Identify which cell holds the provided text, then report its (x, y) central coordinate. 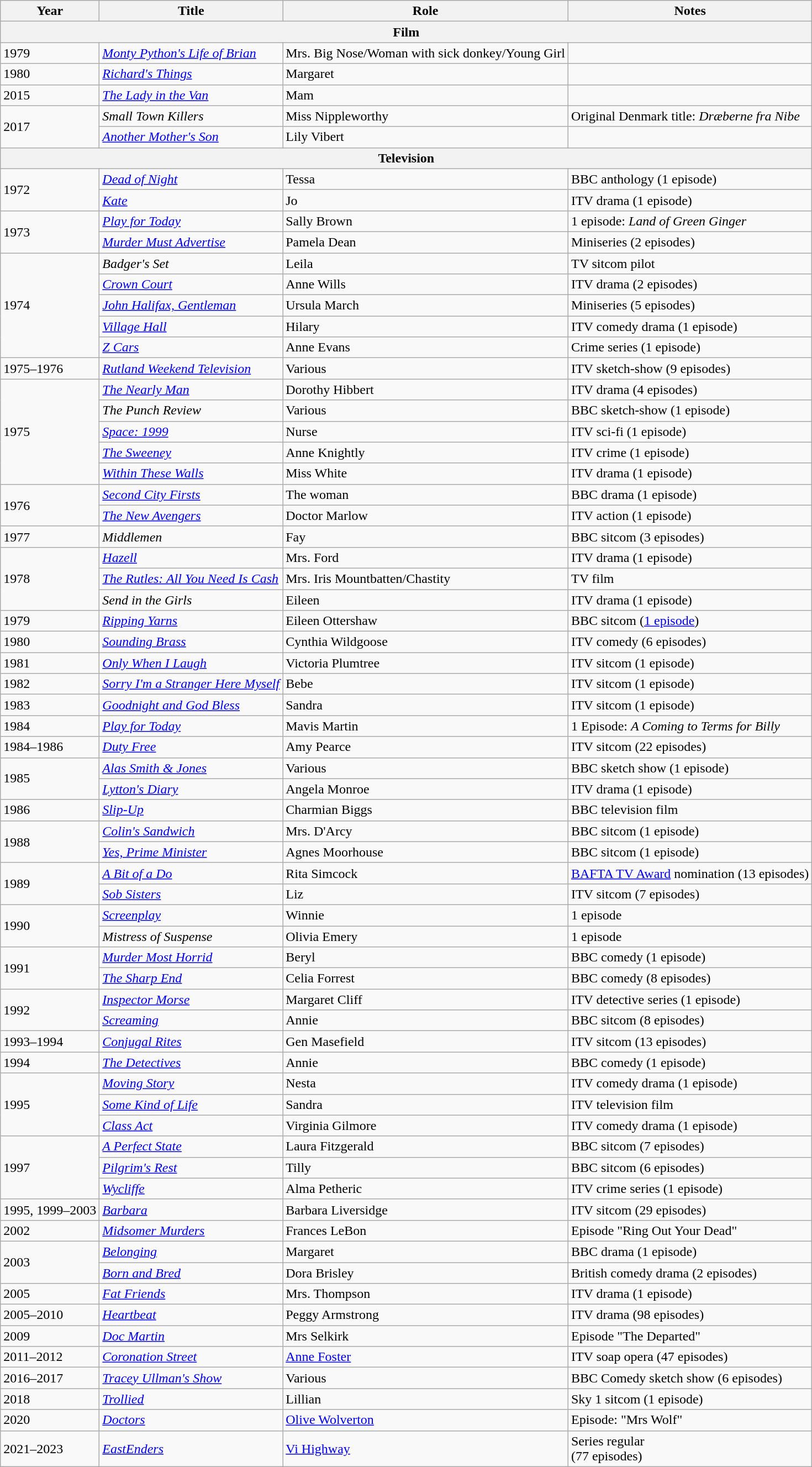
John Halifax, Gentleman (191, 306)
BBC sitcom (8 episodes) (689, 1021)
Miss Nippleworthy (425, 116)
Fat Friends (191, 1294)
Pamela Dean (425, 242)
Richard's Things (191, 74)
BBC television film (689, 810)
1975 (50, 432)
BBC sketch show (1 episode) (689, 768)
Margaret Cliff (425, 1000)
BBC sitcom (3 episodes) (689, 537)
Second City Firsts (191, 495)
1977 (50, 537)
1973 (50, 232)
2020 (50, 1420)
ITV sci-fi (1 episode) (689, 432)
2021–2023 (50, 1449)
ITV soap opera (47 episodes) (689, 1357)
ITV comedy (6 episodes) (689, 642)
Vi Highway (425, 1449)
Doc Martin (191, 1336)
ITV sketch-show (9 episodes) (689, 369)
Victoria Plumtree (425, 663)
1978 (50, 579)
2005 (50, 1294)
Another Mother's Son (191, 137)
Mrs. Iris Mountbatten/Chastity (425, 579)
Pilgrim's Rest (191, 1168)
Crown Court (191, 285)
Charmian Biggs (425, 810)
BBC sitcom (6 episodes) (689, 1168)
Sky 1 sitcom (1 episode) (689, 1399)
Inspector Morse (191, 1000)
1994 (50, 1063)
1992 (50, 1010)
Heartbeat (191, 1315)
Trollied (191, 1399)
Miniseries (5 episodes) (689, 306)
TV sitcom pilot (689, 264)
1986 (50, 810)
Rita Simcock (425, 873)
Midsomer Murders (191, 1231)
Television (407, 158)
Title (191, 11)
Badger's Set (191, 264)
The woman (425, 495)
Space: 1999 (191, 432)
Episode "Ring Out Your Dead" (689, 1231)
Episode "The Departed" (689, 1336)
The Rutles: All You Need Is Cash (191, 579)
ITV detective series (1 episode) (689, 1000)
Doctor Marlow (425, 516)
1988 (50, 842)
ITV sitcom (22 episodes) (689, 747)
2005–2010 (50, 1315)
1997 (50, 1168)
Duty Free (191, 747)
Only When I Laugh (191, 663)
Coronation Street (191, 1357)
1974 (50, 306)
1 episode: Land of Green Ginger (689, 221)
Hilary (425, 327)
Rutland Weekend Television (191, 369)
Tessa (425, 179)
Colin's Sandwich (191, 831)
BBC comedy (8 episodes) (689, 979)
Z Cars (191, 348)
Nesta (425, 1084)
1982 (50, 684)
Amy Pearce (425, 747)
Mrs. Big Nose/Woman with sick donkey/Young Girl (425, 53)
Episode: "Mrs Wolf" (689, 1420)
Miss White (425, 474)
2015 (50, 95)
The Sharp End (191, 979)
The Detectives (191, 1063)
Village Hall (191, 327)
Kate (191, 200)
1995, 1999–2003 (50, 1210)
Ursula March (425, 306)
1991 (50, 968)
The New Avengers (191, 516)
1975–1976 (50, 369)
Moving Story (191, 1084)
Miniseries (2 episodes) (689, 242)
The Punch Review (191, 411)
Role (425, 11)
Mrs. D'Arcy (425, 831)
Monty Python's Life of Brian (191, 53)
ITV sitcom (7 episodes) (689, 894)
A Perfect State (191, 1147)
Ripping Yarns (191, 621)
ITV sitcom (29 episodes) (689, 1210)
Mrs. Thompson (425, 1294)
Screenplay (191, 915)
Peggy Armstrong (425, 1315)
1976 (50, 505)
Middlemen (191, 537)
Tracey Ullman's Show (191, 1378)
Angela Monroe (425, 789)
Mrs. Ford (425, 558)
Celia Forrest (425, 979)
ITV drama (2 episodes) (689, 285)
Barbara (191, 1210)
Series regular(77 episodes) (689, 1449)
Year (50, 11)
Screaming (191, 1021)
Alma Petheric (425, 1189)
ITV crime series (1 episode) (689, 1189)
Winnie (425, 915)
2003 (50, 1262)
EastEnders (191, 1449)
Murder Must Advertise (191, 242)
Laura Fitzgerald (425, 1147)
2018 (50, 1399)
ITV drama (4 episodes) (689, 390)
1972 (50, 190)
ITV drama (98 episodes) (689, 1315)
Mavis Martin (425, 726)
1983 (50, 705)
Virginia Gilmore (425, 1126)
Mistress of Suspense (191, 937)
ITV television film (689, 1105)
1990 (50, 926)
1995 (50, 1105)
Hazell (191, 558)
Anne Wills (425, 285)
2011–2012 (50, 1357)
Crime series (1 episode) (689, 348)
Some Kind of Life (191, 1105)
Eileen (425, 600)
TV film (689, 579)
Barbara Liversidge (425, 1210)
2017 (50, 127)
Belonging (191, 1252)
Liz (425, 894)
Alas Smith & Jones (191, 768)
Anne Knightly (425, 453)
2002 (50, 1231)
The Lady in the Van (191, 95)
Lytton's Diary (191, 789)
Doctors (191, 1420)
ITV crime (1 episode) (689, 453)
1984–1986 (50, 747)
Mrs Selkirk (425, 1336)
BBC sitcom (7 episodes) (689, 1147)
Within These Walls (191, 474)
Sounding Brass (191, 642)
A Bit of a Do (191, 873)
ITV sitcom (13 episodes) (689, 1042)
Nurse (425, 432)
Frances LeBon (425, 1231)
1989 (50, 884)
Murder Most Horrid (191, 958)
British comedy drama (2 episodes) (689, 1273)
Anne Foster (425, 1357)
Original Denmark title: Dræberne fra Nibe (689, 116)
BBC Comedy sketch show (6 episodes) (689, 1378)
Lily Vibert (425, 137)
Born and Bred (191, 1273)
Anne Evans (425, 348)
1993–1994 (50, 1042)
ITV action (1 episode) (689, 516)
Cynthia Wildgoose (425, 642)
Conjugal Rites (191, 1042)
1985 (50, 779)
Notes (689, 11)
Beryl (425, 958)
Dead of Night (191, 179)
The Sweeney (191, 453)
Film (407, 32)
Agnes Moorhouse (425, 852)
Small Town Killers (191, 116)
Jo (425, 200)
BBC anthology (1 episode) (689, 179)
BBC sketch-show (1 episode) (689, 411)
Olive Wolverton (425, 1420)
Mam (425, 95)
Dora Brisley (425, 1273)
Tilly (425, 1168)
Fay (425, 537)
1984 (50, 726)
Sob Sisters (191, 894)
Eileen Ottershaw (425, 621)
2016–2017 (50, 1378)
Leila (425, 264)
Olivia Emery (425, 937)
1 Episode: A Coming to Terms for Billy (689, 726)
Wycliffe (191, 1189)
Lillian (425, 1399)
Class Act (191, 1126)
Slip-Up (191, 810)
Gen Masefield (425, 1042)
2009 (50, 1336)
Bebe (425, 684)
BAFTA TV Award nomination (13 episodes) (689, 873)
Send in the Girls (191, 600)
1981 (50, 663)
Goodnight and God Bless (191, 705)
Dorothy Hibbert (425, 390)
Sally Brown (425, 221)
Yes, Prime Minister (191, 852)
The Nearly Man (191, 390)
Sorry I'm a Stranger Here Myself (191, 684)
